Return (x, y) of the center of cell containing provided text 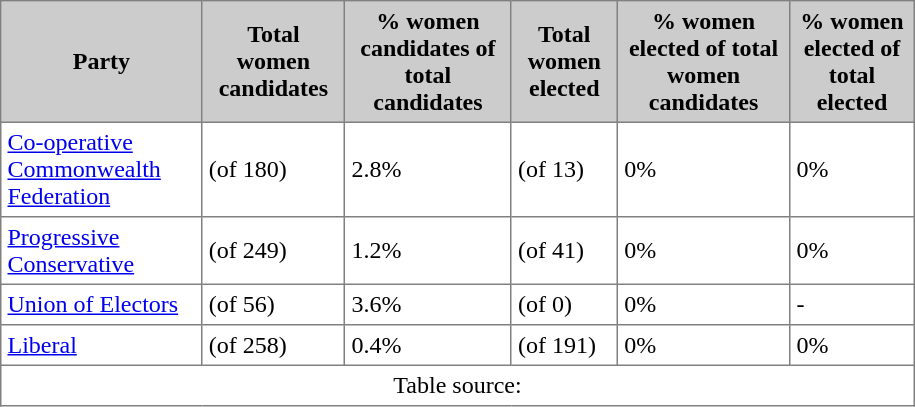
0.4% (428, 345)
3.6% (428, 304)
Party (102, 62)
Table source: (458, 385)
(of 13) (564, 169)
2.8% (428, 169)
Progressive Conservative (102, 251)
Total women elected (564, 62)
% women elected of total elected (852, 62)
Union of Electors (102, 304)
(of 191) (564, 345)
Liberal (102, 345)
(of 56) (274, 304)
% women candidates of total candidates (428, 62)
(of 249) (274, 251)
(of 258) (274, 345)
- (852, 304)
(of 41) (564, 251)
(of 0) (564, 304)
% women elected of total women candidates (703, 62)
Total women candidates (274, 62)
1.2% (428, 251)
(of 180) (274, 169)
Co-operative Commonwealth Federation (102, 169)
